Determine the [x, y] coordinate at the center of the cell enclosing the given text.  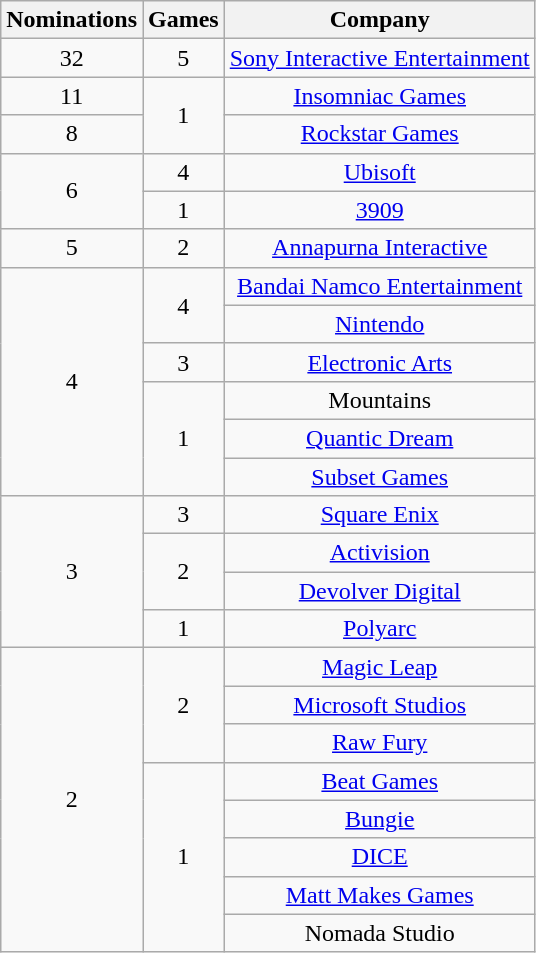
Beat Games [380, 781]
Sony Interactive Entertainment [380, 58]
Bungie [380, 819]
Quantic Dream [380, 438]
Matt Makes Games [380, 895]
32 [72, 58]
Subset Games [380, 477]
Devolver Digital [380, 591]
6 [72, 191]
Rockstar Games [380, 134]
Ubisoft [380, 172]
Company [380, 20]
Nintendo [380, 324]
Insomniac Games [380, 96]
Games [183, 20]
Bandai Namco Entertainment [380, 286]
Nominations [72, 20]
Magic Leap [380, 667]
Activision [380, 553]
DICE [380, 857]
8 [72, 134]
11 [72, 96]
Microsoft Studios [380, 705]
Electronic Arts [380, 362]
Nomada Studio [380, 933]
Polyarc [380, 629]
3909 [380, 210]
Raw Fury [380, 743]
Mountains [380, 400]
Square Enix [380, 515]
Annapurna Interactive [380, 248]
